From the cell containing the given text, extract its center point as [x, y] coordinate. 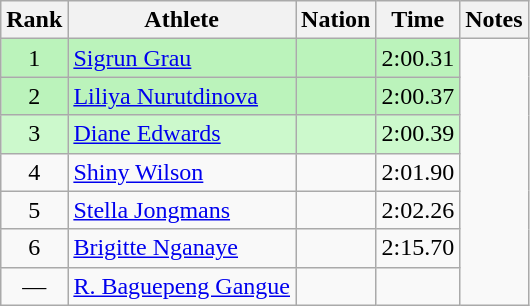
4 [34, 172]
Brigitte Nganaye [182, 248]
2:00.37 [418, 96]
Diane Edwards [182, 134]
2:02.26 [418, 210]
Sigrun Grau [182, 58]
2:00.39 [418, 134]
6 [34, 248]
R. Baguepeng Gangue [182, 286]
Athlete [182, 20]
Shiny Wilson [182, 172]
Liliya Nurutdinova [182, 96]
— [34, 286]
Nation [336, 20]
1 [34, 58]
2:00.31 [418, 58]
Stella Jongmans [182, 210]
Notes [494, 20]
2 [34, 96]
Rank [34, 20]
5 [34, 210]
2:01.90 [418, 172]
Time [418, 20]
2:15.70 [418, 248]
3 [34, 134]
